Search for the cell housing the specified text and yield its (x, y) center coordinate. 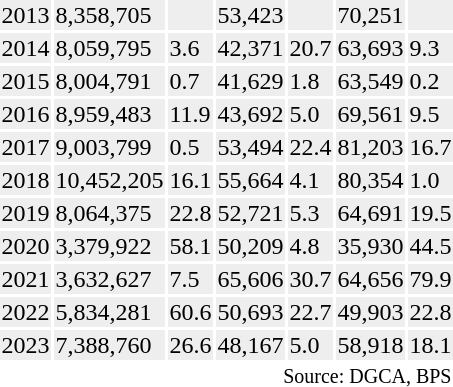
65,606 (250, 279)
2019 (26, 213)
0.7 (190, 81)
50,209 (250, 246)
81,203 (370, 147)
2016 (26, 114)
1.0 (430, 180)
43,692 (250, 114)
53,494 (250, 147)
44.5 (430, 246)
5.3 (310, 213)
19.5 (430, 213)
48,167 (250, 345)
8,358,705 (110, 15)
64,656 (370, 279)
42,371 (250, 48)
4.1 (310, 180)
50,693 (250, 312)
52,721 (250, 213)
58,918 (370, 345)
69,561 (370, 114)
80,354 (370, 180)
2022 (26, 312)
41,629 (250, 81)
2015 (26, 81)
30.7 (310, 279)
2014 (26, 48)
3,632,627 (110, 279)
4.8 (310, 246)
16.7 (430, 147)
11.9 (190, 114)
22.4 (310, 147)
18.1 (430, 345)
49,903 (370, 312)
8,004,791 (110, 81)
5,834,281 (110, 312)
0.2 (430, 81)
7.5 (190, 279)
9,003,799 (110, 147)
1.8 (310, 81)
8,959,483 (110, 114)
55,664 (250, 180)
3.6 (190, 48)
64,691 (370, 213)
10,452,205 (110, 180)
60.6 (190, 312)
2018 (26, 180)
7,388,760 (110, 345)
58.1 (190, 246)
63,693 (370, 48)
9.3 (430, 48)
53,423 (250, 15)
8,059,795 (110, 48)
2013 (26, 15)
63,549 (370, 81)
70,251 (370, 15)
22.7 (310, 312)
0.5 (190, 147)
2017 (26, 147)
9.5 (430, 114)
2021 (26, 279)
20.7 (310, 48)
16.1 (190, 180)
79.9 (430, 279)
2023 (26, 345)
3,379,922 (110, 246)
35,930 (370, 246)
26.6 (190, 345)
8,064,375 (110, 213)
2020 (26, 246)
